Provide the (X, Y) coordinate of the cell's center where the given text is located.  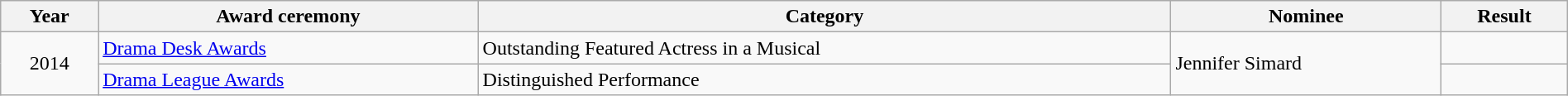
Result (1505, 17)
Distinguished Performance (825, 79)
Award ceremony (288, 17)
Jennifer Simard (1307, 64)
Drama League Awards (288, 79)
Drama Desk Awards (288, 48)
2014 (50, 64)
Category (825, 17)
Year (50, 17)
Outstanding Featured Actress in a Musical (825, 48)
Nominee (1307, 17)
